Extract the [X, Y] coordinate from the center of the cell holding the provided text.  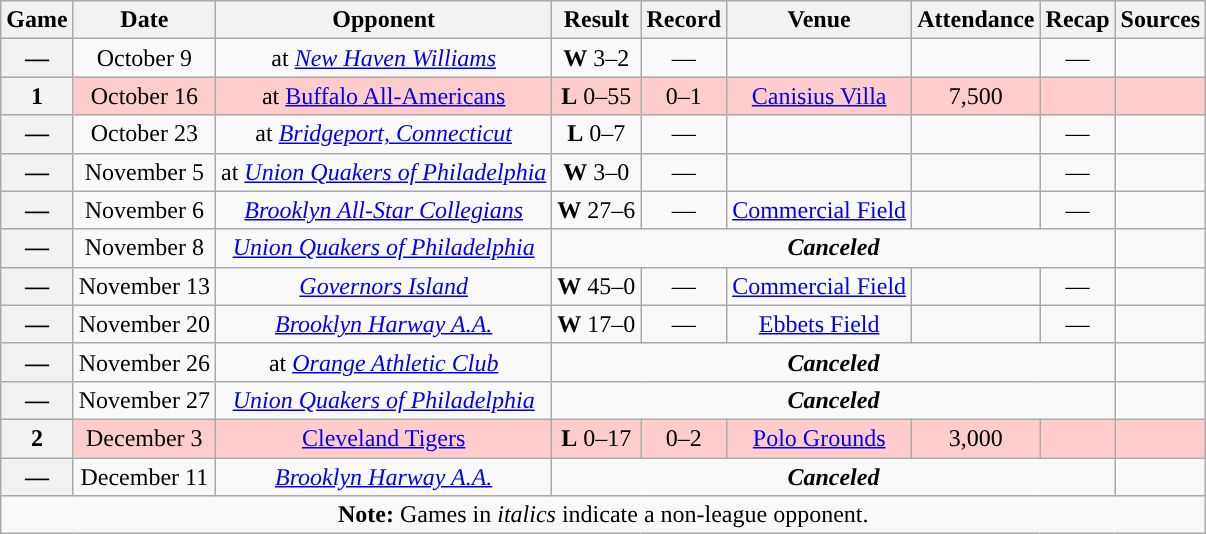
Canisius Villa [820, 96]
Polo Grounds [820, 438]
W 3–0 [596, 172]
at Buffalo All-Americans [383, 96]
Record [684, 20]
Cleveland Tigers [383, 438]
Brooklyn All-Star Collegians [383, 210]
2 [37, 438]
at Orange Athletic Club [383, 362]
December 11 [144, 477]
at New Haven Williams [383, 58]
0–2 [684, 438]
at Bridgeport, Connecticut [383, 134]
December 3 [144, 438]
7,500 [976, 96]
0–1 [684, 96]
W 27–6 [596, 210]
W 17–0 [596, 324]
W 3–2 [596, 58]
Governors Island [383, 286]
Result [596, 20]
November 26 [144, 362]
L 0–17 [596, 438]
W 45–0 [596, 286]
L 0–55 [596, 96]
Recap [1078, 20]
L 0–7 [596, 134]
October 23 [144, 134]
November 6 [144, 210]
Opponent [383, 20]
November 13 [144, 286]
Game [37, 20]
at Union Quakers of Philadelphia [383, 172]
3,000 [976, 438]
November 27 [144, 400]
Note: Games in italics indicate a non-league opponent. [604, 515]
November 5 [144, 172]
November 8 [144, 248]
1 [37, 96]
Date [144, 20]
Attendance [976, 20]
Ebbets Field [820, 324]
Sources [1160, 20]
November 20 [144, 324]
October 9 [144, 58]
Venue [820, 20]
October 16 [144, 96]
